Extract the [X, Y] coordinate from the center of the cell holding the provided text.  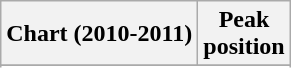
Chart (2010-2011) [100, 34]
Peakposition [244, 34]
